For the text-containing cell, return its midpoint in (X, Y) coordinate format. 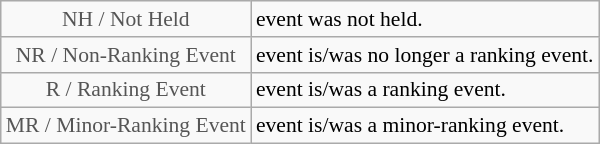
MR / Minor-Ranking Event (126, 126)
NR / Non-Ranking Event (126, 55)
event is/was a ranking event. (425, 90)
event is/was no longer a ranking event. (425, 55)
NH / Not Held (126, 19)
event was not held. (425, 19)
R / Ranking Event (126, 90)
event is/was a minor-ranking event. (425, 126)
